Scan for the cell matching the given text and deliver its (X, Y) coordinate at center. 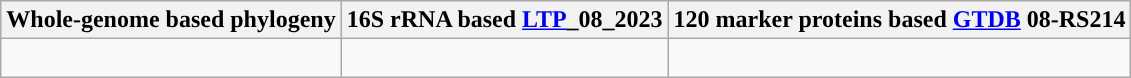
120 marker proteins based GTDB 08-RS214 (900, 20)
16S rRNA based LTP_08_2023 (504, 20)
Whole-genome based phylogeny (171, 20)
